Extract the [x, y] coordinate from the center of the cell holding the provided text.  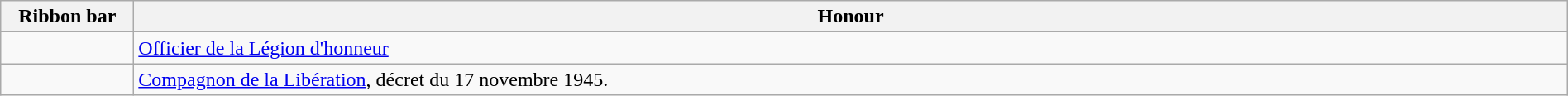
Compagnon de la Libération, décret du 17 novembre 1945. [850, 79]
Honour [850, 17]
Officier de la Légion d'honneur [850, 48]
Ribbon bar [68, 17]
